Capture the cell that displays the provided text and extract its [x, y] central coordinate. 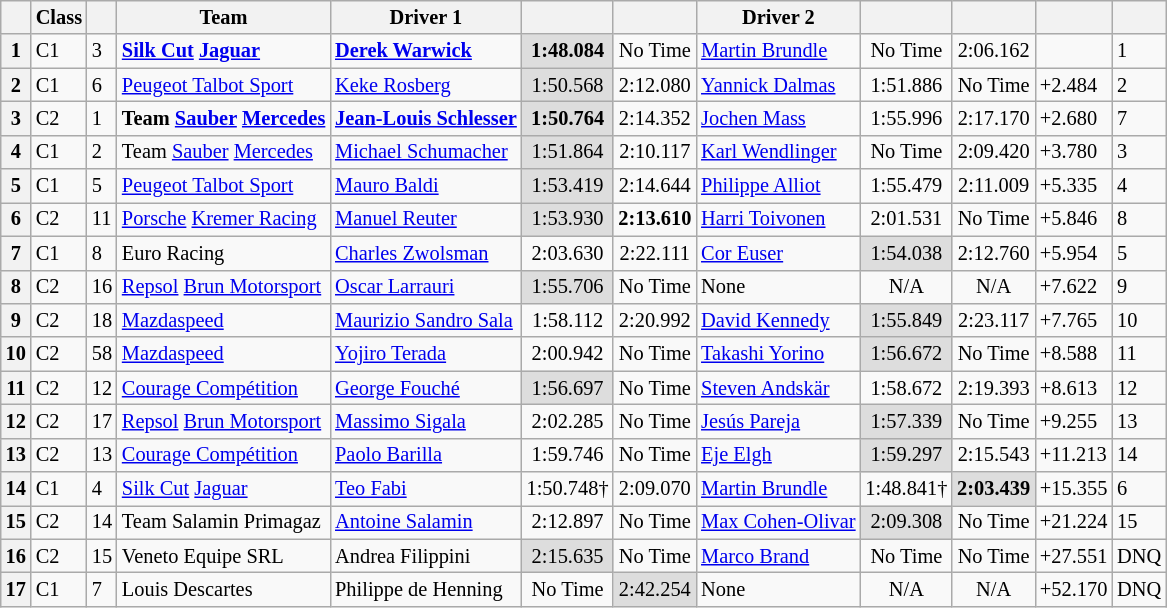
Yojiro Terada [426, 354]
Andrea Filippini [426, 556]
2:15.543 [994, 455]
Charles Zwolsman [426, 253]
1:59.746 [568, 455]
Steven Andskär [778, 388]
2:09.420 [994, 152]
2:00.942 [568, 354]
2:13.610 [654, 219]
2:09.070 [654, 489]
2:03.439 [994, 489]
+3.780 [1074, 152]
2:20.992 [654, 320]
Driver 2 [778, 17]
Manuel Reuter [426, 219]
1:48.841† [906, 489]
Maurizio Sandro Sala [426, 320]
1:50.764 [568, 118]
+11.213 [1074, 455]
Jean-Louis Schlesser [426, 118]
Michael Schumacher [426, 152]
2:23.117 [994, 320]
Team Salamin Primagaz [224, 522]
+52.170 [1074, 589]
Eje Elgh [778, 455]
Karl Wendlinger [778, 152]
1:53.930 [568, 219]
1:56.672 [906, 354]
Jochen Mass [778, 118]
2:14.352 [654, 118]
1:59.297 [906, 455]
Antoine Salamin [426, 522]
+5.335 [1074, 186]
2:12.080 [654, 85]
2:14.644 [654, 186]
David Kennedy [778, 320]
2:03.630 [568, 253]
1:58.672 [906, 388]
Mauro Baldi [426, 186]
+5.954 [1074, 253]
1:51.864 [568, 152]
Massimo Sigala [426, 421]
Teo Fabi [426, 489]
1:50.568 [568, 85]
George Fouché [426, 388]
18 [102, 320]
1:53.419 [568, 186]
Driver 1 [426, 17]
2:12.760 [994, 253]
Jesús Pareja [778, 421]
Derek Warwick [426, 51]
+9.255 [1074, 421]
Keke Rosberg [426, 85]
Class [59, 17]
1:48.084 [568, 51]
2:12.897 [568, 522]
Takashi Yorino [778, 354]
1:50.748† [568, 489]
2:11.009 [994, 186]
2:22.111 [654, 253]
+27.551 [1074, 556]
1:56.697 [568, 388]
2:15.635 [568, 556]
2:19.393 [994, 388]
Philippe Alliot [778, 186]
2:02.285 [568, 421]
Paolo Barilla [426, 455]
+5.846 [1074, 219]
+7.622 [1074, 287]
Team [224, 17]
Louis Descartes [224, 589]
Philippe de Henning [426, 589]
1:55.849 [906, 320]
+2.484 [1074, 85]
1:55.479 [906, 186]
+21.224 [1074, 522]
2:10.117 [654, 152]
Cor Euser [778, 253]
+8.588 [1074, 354]
1:51.886 [906, 85]
2:09.308 [906, 522]
1:57.339 [906, 421]
Marco Brand [778, 556]
Harri Toivonen [778, 219]
2:17.170 [994, 118]
Porsche Kremer Racing [224, 219]
1:58.112 [568, 320]
+2.680 [1074, 118]
2:01.531 [906, 219]
58 [102, 354]
1:55.996 [906, 118]
+7.765 [1074, 320]
2:06.162 [994, 51]
2:42.254 [654, 589]
Veneto Equipe SRL [224, 556]
Yannick Dalmas [778, 85]
1:55.706 [568, 287]
+15.355 [1074, 489]
1:54.038 [906, 253]
+8.613 [1074, 388]
Oscar Larrauri [426, 287]
Euro Racing [224, 253]
Max Cohen-Olivar [778, 522]
